Provide the [X, Y] coordinate of the cell's center where the given text is located.  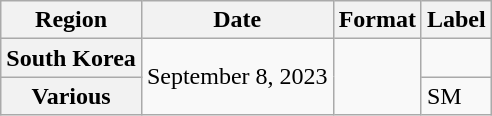
Region [72, 20]
Label [456, 20]
Date [237, 20]
Various [72, 96]
September 8, 2023 [237, 77]
Format [377, 20]
SM [456, 96]
South Korea [72, 58]
